From the cell containing the given text, extract its center point as (X, Y) coordinate. 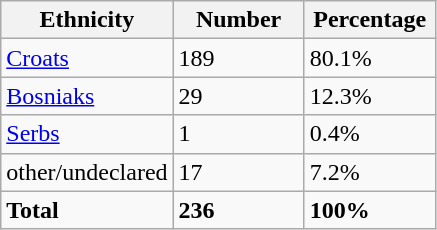
1 (238, 134)
other/undeclared (87, 172)
100% (370, 210)
Ethnicity (87, 20)
7.2% (370, 172)
236 (238, 210)
Number (238, 20)
Croats (87, 58)
Percentage (370, 20)
12.3% (370, 96)
17 (238, 172)
189 (238, 58)
80.1% (370, 58)
0.4% (370, 134)
Serbs (87, 134)
29 (238, 96)
Total (87, 210)
Bosniaks (87, 96)
